For the text-containing cell, return its midpoint in [x, y] coordinate format. 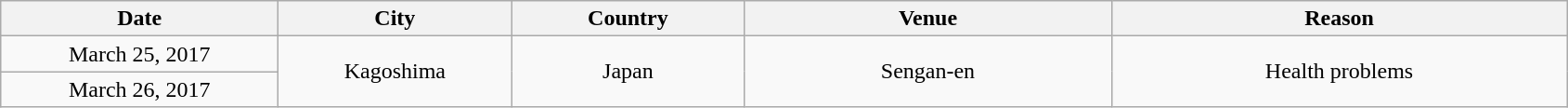
Reason [1339, 19]
March 26, 2017 [139, 89]
Date [139, 19]
Health problems [1339, 72]
Venue [928, 19]
Japan [628, 72]
Sengan-en [928, 72]
City [395, 19]
Country [628, 19]
March 25, 2017 [139, 54]
Kagoshima [395, 72]
